Identify which cell holds the provided text, then report its [X, Y] central coordinate. 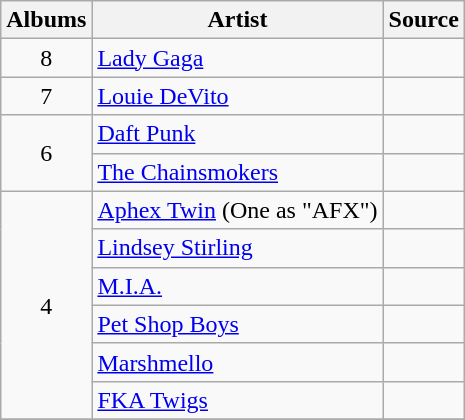
Lindsey Stirling [238, 248]
The Chainsmokers [238, 172]
7 [46, 96]
Source [424, 20]
4 [46, 305]
6 [46, 153]
Louie DeVito [238, 96]
M.I.A. [238, 286]
Marshmello [238, 362]
Artist [238, 20]
Albums [46, 20]
Daft Punk [238, 134]
Aphex Twin (One as "AFX") [238, 210]
8 [46, 58]
Pet Shop Boys [238, 324]
FKA Twigs [238, 400]
Lady Gaga [238, 58]
